Return the (x, y) coordinate for the center point of the cell that contains the specified text.  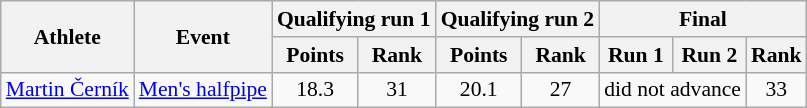
Qualifying run 1 (354, 19)
Qualifying run 2 (518, 19)
Martin Černík (68, 90)
Athlete (68, 36)
31 (396, 90)
33 (776, 90)
27 (560, 90)
did not advance (672, 90)
Run 2 (710, 55)
18.3 (315, 90)
20.1 (479, 90)
Final (702, 19)
Men's halfpipe (203, 90)
Event (203, 36)
Run 1 (636, 55)
